Capture the cell that displays the provided text and extract its [x, y] central coordinate. 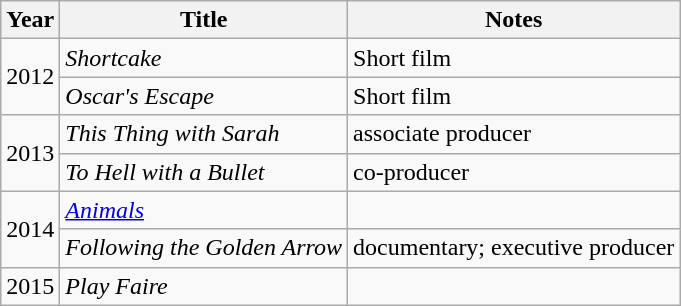
This Thing with Sarah [204, 134]
2013 [30, 153]
2012 [30, 77]
Title [204, 20]
Animals [204, 210]
Notes [514, 20]
Oscar's Escape [204, 96]
2015 [30, 286]
Shortcake [204, 58]
To Hell with a Bullet [204, 172]
Play Faire [204, 286]
2014 [30, 229]
documentary; executive producer [514, 248]
Year [30, 20]
co-producer [514, 172]
Following the Golden Arrow [204, 248]
associate producer [514, 134]
